Locate the cell with the specified text and output its [x, y] center coordinate. 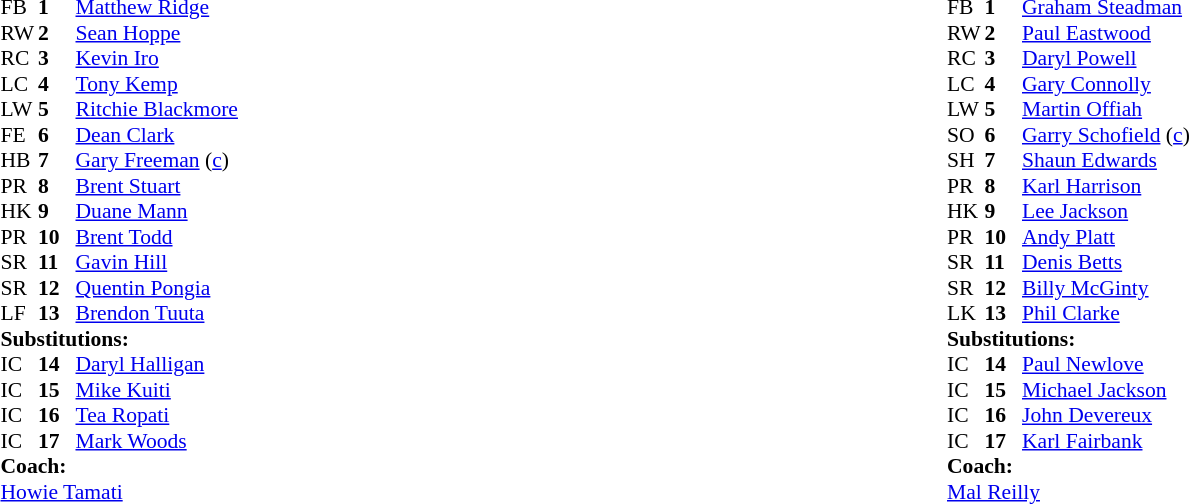
LF [19, 313]
LK [966, 313]
Quentin Pongia [157, 288]
Tea Ropati [157, 415]
SO [966, 135]
FE [19, 135]
Daryl Halligan [157, 365]
Duane Mann [157, 211]
Coach: [118, 467]
Gavin Hill [157, 263]
Dean Clark [157, 135]
Gary Freeman (c) [157, 161]
Brent Todd [157, 237]
Brendon Tuuta [157, 313]
HB [19, 161]
Sean Hoppe [157, 33]
Substitutions: [118, 339]
Ritchie Blackmore [157, 109]
Mark Woods [157, 441]
Brent Stuart [157, 186]
Mike Kuiti [157, 390]
SH [966, 161]
Tony Kemp [157, 84]
Kevin Iro [157, 59]
